Identify which cell holds the provided text, then report its [X, Y] central coordinate. 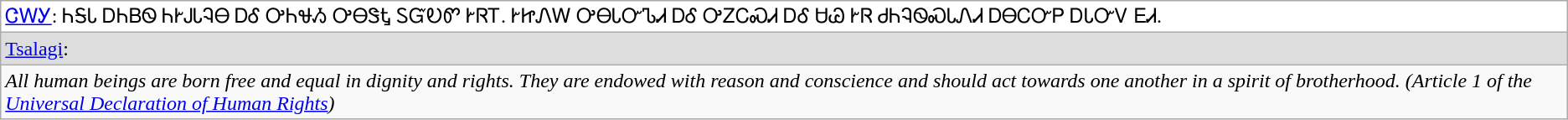
ᏣᎳᎩ: ᏂᎦᏓ ᎠᏂᏴᏫ ᏂᎨᎫᏓᎸᎾ ᎠᎴ ᎤᏂᏠᏱ ᎤᎾᏕᎿ ᏚᏳᎧᏛ ᎨᏒᎢ. ᎨᏥᏁᎳ ᎤᎾᏓᏅᏖᏗ ᎠᎴ ᎤᏃᏟᏍᏗ ᎠᎴ ᏌᏊ ᎨᏒ ᏧᏂᎸᏫᏍᏓᏁᏗ ᎠᎾᏟᏅᏢ ᎠᏓᏅᏙ ᎬᏗ. [784, 17]
Tsalagi: [784, 49]
